Capture the cell that displays the provided text and extract its (x, y) central coordinate. 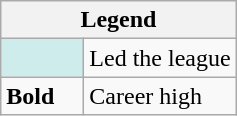
Legend (118, 20)
Bold (42, 96)
Led the league (160, 58)
Career high (160, 96)
